Determine the [X, Y] coordinate at the center of the cell enclosing the given text.  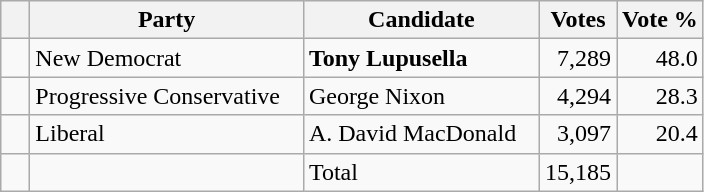
New Democrat [167, 58]
15,185 [578, 172]
20.4 [660, 134]
Tony Lupusella [421, 58]
3,097 [578, 134]
George Nixon [421, 96]
4,294 [578, 96]
48.0 [660, 58]
Total [421, 172]
Party [167, 20]
Vote % [660, 20]
28.3 [660, 96]
A. David MacDonald [421, 134]
Progressive Conservative [167, 96]
7,289 [578, 58]
Votes [578, 20]
Liberal [167, 134]
Candidate [421, 20]
